For the text-containing cell, return its midpoint in [X, Y] coordinate format. 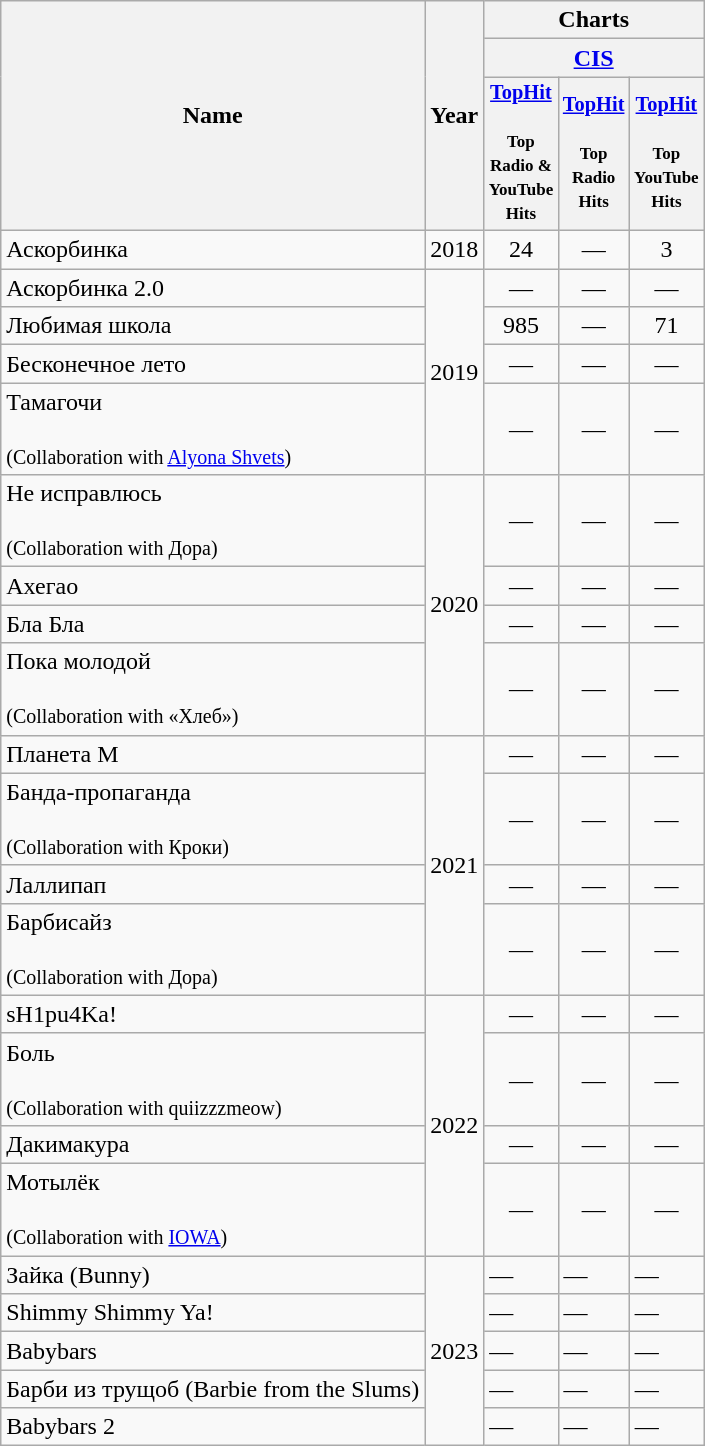
Дакимакура [213, 1144]
TopHitTop Radio Hits [594, 154]
Charts [594, 20]
2020 [454, 605]
Планета М [213, 754]
Не исправлюсь(Collaboration with Дора) [213, 521]
3 [666, 250]
Лаллипап [213, 884]
2021 [454, 865]
TopHitTop Radio & YouTube Hits [521, 154]
Пока молодой(Collaboration with «Хлеб») [213, 689]
TopHitTop YouTube Hits [666, 154]
Боль(Collaboration with quiizzzmeow) [213, 1079]
2023 [454, 1351]
Тамагочи(Collaboration with Alyona Shvets) [213, 429]
Барбисайз(Collaboration with Дора) [213, 949]
Name [213, 116]
Любимая школа [213, 326]
Year [454, 116]
Ахегао [213, 586]
Babybars [213, 1351]
24 [521, 250]
Бла Бла [213, 624]
Бесконечное лето [213, 364]
Зайка (Bunny) [213, 1275]
Аскорбинка [213, 250]
2019 [454, 372]
2022 [454, 1125]
985 [521, 326]
Банда-пропаганда(Collaboration with Кроки) [213, 819]
71 [666, 326]
Babybars 2 [213, 1427]
2018 [454, 250]
Shimmy Shimmy Ya! [213, 1313]
Мотылёк(Collaboration with IOWA) [213, 1210]
sH1pu4Ka! [213, 1014]
CIS [594, 58]
Барби из трущоб (Barbie from the Slums) [213, 1389]
Аскорбинка 2.0 [213, 288]
